Determine the (X, Y) coordinate at the center of the cell enclosing the given text.  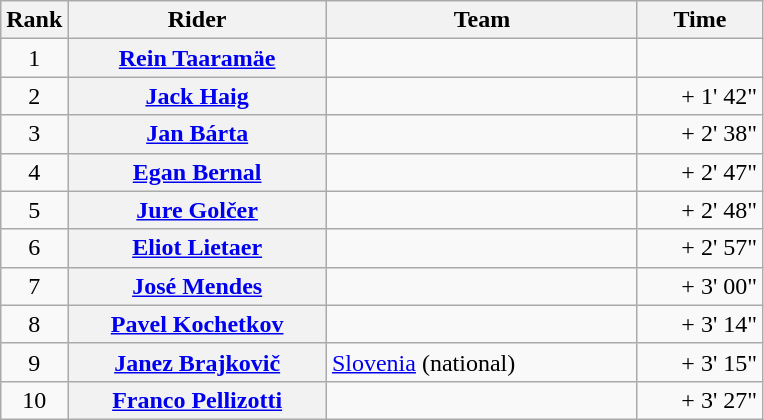
Jure Golčer (198, 210)
10 (34, 400)
Eliot Lietaer (198, 248)
Time (700, 20)
Rein Taaramäe (198, 58)
+ 3' 27" (700, 400)
6 (34, 248)
1 (34, 58)
Rider (198, 20)
5 (34, 210)
Jan Bárta (198, 134)
Slovenia (national) (482, 362)
José Mendes (198, 286)
+ 2' 38" (700, 134)
+ 1' 42" (700, 96)
9 (34, 362)
2 (34, 96)
Jack Haig (198, 96)
Franco Pellizotti (198, 400)
+ 2' 57" (700, 248)
Pavel Kochetkov (198, 324)
Rank (34, 20)
+ 3' 15" (700, 362)
3 (34, 134)
+ 3' 00" (700, 286)
+ 2' 48" (700, 210)
+ 2' 47" (700, 172)
Janez Brajkovič (198, 362)
4 (34, 172)
8 (34, 324)
+ 3' 14" (700, 324)
Team (482, 20)
Egan Bernal (198, 172)
7 (34, 286)
